Provide the (x, y) coordinate of the cell's center where the given text is located.  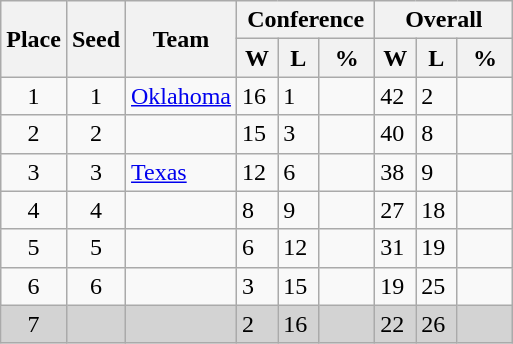
Overall (444, 20)
27 (396, 210)
26 (436, 324)
22 (396, 324)
Conference (306, 20)
38 (396, 172)
18 (436, 210)
31 (396, 248)
40 (396, 134)
Oklahoma (182, 96)
Seed (96, 39)
7 (34, 324)
Texas (182, 172)
Place (34, 39)
25 (436, 286)
Team (182, 39)
42 (396, 96)
